Locate the cell with the specified text and output its (x, y) center coordinate. 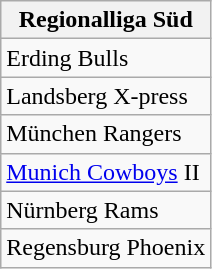
Munich Cowboys II (106, 172)
München Rangers (106, 134)
Nürnberg Rams (106, 210)
Erding Bulls (106, 58)
Regensburg Phoenix (106, 248)
Landsberg X-press (106, 96)
Regionalliga Süd (106, 20)
